Return the [x, y] coordinate for the center point of the cell that contains the specified text.  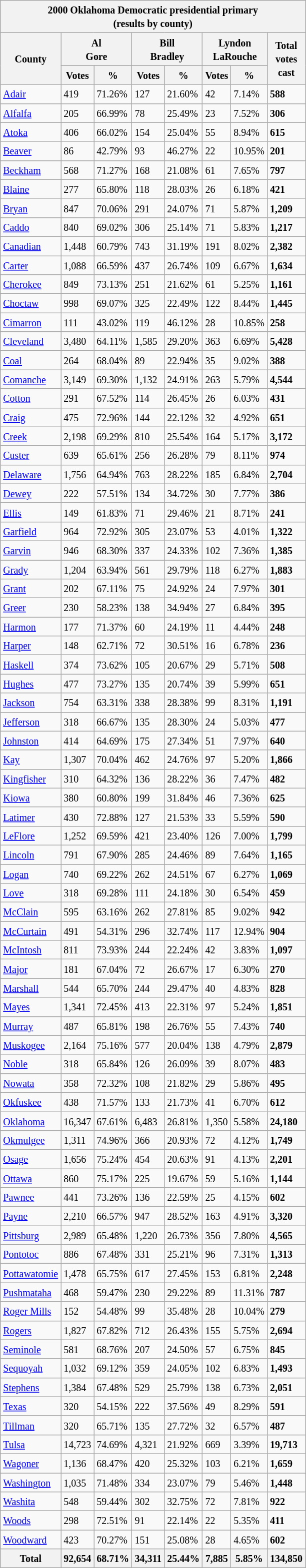
Harper [31, 646]
43.02% [113, 322]
63.16% [113, 912]
6.75% [249, 1349]
7,885 [217, 1559]
Seminole [31, 1349]
Kiowa [31, 797]
380 [77, 797]
151 [148, 1540]
Creek [31, 436]
1,659 [286, 1463]
72.45% [113, 1007]
Pontotoc [31, 1254]
22.94% [183, 360]
810 [148, 436]
53 [217, 531]
1,204 [77, 569]
60.80% [113, 797]
65.75% [113, 1273]
74.96% [113, 1140]
2,210 [77, 1216]
508 [286, 665]
Cimarron [31, 322]
5.16% [249, 1178]
25.14% [183, 227]
21.92% [183, 1444]
7.14% [249, 94]
1,161 [286, 284]
69.02% [113, 227]
4.01% [249, 531]
Beckham [31, 170]
Cotton [31, 398]
67 [217, 874]
4.44% [249, 627]
40 [217, 988]
24.19% [183, 627]
69.30% [113, 379]
1,220 [148, 1235]
175 [148, 741]
1,136 [77, 1463]
67.52% [113, 398]
922 [286, 1502]
Pottawatomie [31, 1273]
26.67% [183, 969]
Marshall [31, 988]
63.94% [113, 569]
37.56% [183, 1406]
69.22% [113, 874]
191 [217, 246]
248 [286, 627]
14,723 [77, 1444]
21.60% [183, 94]
23.40% [183, 835]
4.91% [249, 1216]
Washington [31, 1483]
72.92% [113, 531]
21.08% [183, 170]
264 [77, 360]
46 [217, 797]
29.20% [183, 341]
93 [148, 151]
Pushmataha [31, 1292]
59 [217, 1178]
20.93% [183, 1140]
Major [31, 969]
2000 Oklahoma Democratic presidential primary(results by county) [153, 17]
22.12% [183, 417]
754 [77, 703]
495 [286, 1083]
26.09% [183, 1064]
21.53% [183, 816]
2,164 [77, 1045]
69.28% [113, 893]
27 [217, 608]
Roger Mills [31, 1311]
28.30% [183, 722]
70.06% [113, 208]
331 [148, 1254]
27.81% [183, 912]
57 [217, 1349]
65.81% [113, 1026]
8.02% [249, 246]
5.20% [249, 760]
279 [286, 1311]
73.13% [113, 284]
29.79% [183, 569]
Grant [31, 589]
34,311 [148, 1559]
McCurtain [31, 931]
845 [286, 1349]
Adair [31, 94]
59.44% [113, 1502]
69.59% [113, 835]
26.28% [183, 455]
Greer [31, 608]
86 [77, 151]
6.18% [249, 189]
1,656 [77, 1159]
5.24% [249, 1007]
763 [148, 474]
4.83% [249, 988]
325 [148, 303]
7.77% [249, 493]
Woods [31, 1521]
20.63% [183, 1159]
24,180 [286, 1121]
75.24% [113, 1159]
60 [148, 627]
411 [286, 1521]
Garvin [31, 550]
63.31% [113, 703]
847 [77, 208]
27.72% [183, 1425]
3.39% [249, 1444]
1,252 [77, 835]
19,713 [286, 1444]
Noble [31, 1064]
117 [217, 931]
46.12% [183, 322]
54.48% [113, 1311]
241 [286, 512]
7.52% [249, 113]
3.83% [249, 950]
590 [286, 816]
1,634 [286, 265]
947 [148, 1216]
26.43% [183, 1330]
5.85% [249, 1559]
109 [217, 265]
7.43% [249, 1026]
225 [148, 1178]
24.05% [183, 1368]
1,307 [77, 760]
26.73% [183, 1235]
31.84% [183, 797]
Cleveland [31, 341]
22.24% [183, 950]
32.75% [183, 1502]
75.17% [113, 1178]
Stephens [31, 1387]
998 [77, 303]
22.31% [183, 1007]
296 [148, 931]
58.23% [113, 608]
1,088 [77, 265]
1,341 [77, 1007]
27.45% [183, 1273]
72.88% [113, 816]
Craig [31, 417]
LyndonLaRouche [235, 49]
8.11% [249, 455]
96 [217, 1254]
36 [217, 779]
577 [148, 1045]
5.17% [249, 436]
305 [148, 531]
24.50% [183, 1349]
5.35% [249, 1521]
2,051 [286, 1387]
10.04% [249, 1311]
1,384 [77, 1387]
459 [286, 893]
57.51% [113, 493]
437 [148, 265]
2,989 [77, 1235]
65.48% [113, 1235]
4,565 [286, 1235]
28.38% [183, 703]
25.54% [183, 436]
134 [148, 493]
Bryan [31, 208]
1,144 [286, 1178]
24.33% [183, 550]
67.90% [113, 854]
149 [77, 512]
6.73% [249, 1387]
4.79% [249, 1045]
712 [148, 1330]
258 [286, 322]
964 [77, 531]
413 [148, 1007]
5.86% [249, 1083]
205 [77, 113]
LeFlore [31, 835]
County [31, 59]
3,320 [286, 1216]
423 [77, 1540]
1,478 [77, 1273]
1,493 [286, 1368]
207 [148, 1349]
49 [217, 1406]
358 [77, 1083]
16 [217, 646]
2,248 [286, 1273]
Totalvotescast [286, 59]
6.21% [249, 1463]
5.25% [249, 284]
22.14% [183, 1521]
1,313 [286, 1254]
75.16% [113, 1045]
5.83% [249, 227]
7.47% [249, 779]
16,347 [77, 1121]
Coal [31, 360]
23 [217, 113]
154 [148, 132]
74.69% [113, 1444]
134,850 [286, 1559]
Mayes [31, 1007]
71.27% [113, 170]
201 [286, 151]
Woodward [31, 1540]
5.79% [249, 379]
298 [77, 1521]
119 [148, 322]
64.94% [113, 474]
163 [217, 1216]
McClain [31, 912]
395 [286, 608]
Kingfisher [31, 779]
62.71% [113, 646]
1,097 [286, 950]
103 [217, 1463]
Washita [31, 1502]
5.03% [249, 722]
468 [77, 1292]
1,749 [286, 1140]
974 [286, 455]
811 [77, 950]
34.72% [183, 493]
66.02% [113, 132]
Love [31, 893]
420 [148, 1463]
2,201 [286, 1159]
Beaver [31, 151]
1,385 [286, 550]
2,879 [286, 1045]
42.79% [113, 151]
152 [77, 1311]
29.46% [183, 512]
65.61% [113, 455]
639 [77, 455]
6.81% [249, 1273]
26.45% [183, 398]
438 [77, 1102]
2,694 [286, 1330]
34.94% [183, 608]
168 [148, 170]
5.46% [249, 1483]
548 [77, 1502]
7.65% [249, 170]
1,851 [286, 1007]
1,756 [77, 474]
6.67% [249, 265]
54.15% [113, 1406]
22.49% [183, 303]
8.07% [249, 1064]
12.94% [249, 931]
Kay [31, 760]
Canadian [31, 246]
199 [148, 797]
35.48% [183, 1311]
Logan [31, 874]
301 [286, 589]
26.74% [183, 265]
11.31% [249, 1292]
65.70% [113, 988]
31.19% [183, 246]
337 [148, 550]
6.54% [249, 893]
24.91% [183, 379]
454 [148, 1159]
25.21% [183, 1254]
612 [286, 1102]
Tulsa [31, 1444]
71.37% [113, 627]
Garfield [31, 531]
483 [286, 1064]
302 [148, 1502]
334 [148, 1483]
24.76% [183, 760]
69.12% [113, 1368]
24.46% [183, 854]
72.32% [113, 1083]
Haskell [31, 665]
270 [286, 969]
431 [286, 398]
75 [148, 589]
AlGore [96, 49]
28.03% [183, 189]
1,445 [286, 303]
65.80% [113, 189]
6.57% [249, 1425]
475 [77, 417]
27.34% [183, 741]
61.83% [113, 512]
8.29% [249, 1406]
148 [77, 646]
595 [77, 912]
946 [77, 550]
7.64% [249, 854]
1,322 [286, 531]
277 [77, 189]
66.59% [113, 265]
10.85% [249, 322]
Rogers [31, 1330]
11 [217, 627]
68.71% [113, 1559]
21 [217, 512]
25.79% [183, 1387]
29.47% [183, 988]
McIntosh [31, 950]
Lincoln [31, 854]
4.13% [249, 1159]
133 [148, 1102]
71.26% [113, 94]
51 [217, 741]
24.07% [183, 208]
Jefferson [31, 722]
Alfalfa [31, 113]
66.57% [113, 1216]
67.82% [113, 1330]
25.08% [183, 1540]
Total [31, 1559]
4,544 [286, 379]
68.04% [113, 360]
25.44% [183, 1559]
Comanche [31, 379]
581 [77, 1349]
Dewey [31, 493]
6.83% [249, 1368]
615 [286, 132]
30.51% [183, 646]
388 [286, 360]
1,799 [286, 835]
65.71% [113, 1425]
21.73% [183, 1102]
Harmon [31, 627]
544 [77, 988]
Hughes [31, 684]
5.58% [249, 1121]
Jackson [31, 703]
3,172 [286, 436]
5.87% [249, 208]
1,035 [77, 1483]
25 [217, 1197]
66.67% [113, 722]
5.75% [249, 1330]
7.00% [249, 835]
743 [148, 246]
1,217 [286, 227]
430 [77, 816]
591 [286, 1406]
68.47% [113, 1463]
1,827 [77, 1330]
Ellis [31, 512]
65.84% [113, 1064]
46.27% [183, 151]
67.11% [113, 589]
29.22% [183, 1292]
1,165 [286, 854]
1,350 [217, 1121]
105 [148, 665]
185 [217, 474]
828 [286, 988]
198 [148, 1026]
406 [77, 132]
71.57% [113, 1102]
787 [286, 1292]
72.51% [113, 1521]
17 [217, 969]
669 [217, 1444]
73.93% [113, 950]
338 [148, 703]
Pawnee [31, 1197]
Custer [31, 455]
22.59% [183, 1197]
441 [77, 1197]
419 [77, 94]
6.03% [249, 398]
Sequoyah [31, 1368]
1,191 [286, 703]
Okmulgee [31, 1140]
64.32% [113, 779]
Choctaw [31, 303]
Okfuskee [31, 1102]
791 [77, 854]
1,132 [148, 379]
359 [148, 1368]
1,032 [77, 1368]
66.99% [113, 113]
114 [148, 398]
4.65% [249, 1540]
108 [148, 1083]
Ottawa [31, 1178]
840 [77, 227]
41 [217, 1102]
Payne [31, 1216]
181 [77, 969]
71.48% [113, 1483]
6.78% [249, 646]
1,866 [286, 760]
28.52% [183, 1216]
60.79% [113, 246]
491 [77, 931]
19.67% [183, 1178]
482 [286, 779]
2,382 [286, 246]
144 [148, 417]
2,704 [286, 474]
386 [286, 493]
20.67% [183, 665]
164 [217, 436]
24.51% [183, 874]
8.31% [249, 703]
20.04% [183, 1045]
Grady [31, 569]
5.59% [249, 816]
4,321 [148, 1444]
Johnston [31, 741]
202 [77, 589]
92,654 [77, 1559]
263 [217, 379]
20.74% [183, 684]
640 [286, 741]
285 [148, 854]
67.04% [113, 969]
1,069 [286, 874]
Atoka [31, 132]
155 [217, 1330]
69.07% [113, 303]
73.26% [113, 1197]
860 [77, 1178]
374 [77, 665]
26.81% [183, 1121]
414 [77, 741]
Muskogee [31, 1045]
Murray [31, 1026]
942 [286, 912]
7.81% [249, 1502]
904 [286, 931]
4.12% [249, 1140]
561 [148, 569]
21.82% [183, 1083]
588 [286, 94]
25.32% [183, 1463]
256 [148, 455]
Tillman [31, 1425]
35 [217, 360]
67.61% [113, 1121]
3,480 [77, 341]
Caddo [31, 227]
8.94% [249, 132]
4.92% [249, 417]
BillBradley [167, 49]
78 [148, 113]
617 [148, 1273]
2,198 [77, 436]
Texas [31, 1406]
Delaware [31, 474]
625 [286, 797]
69.29% [113, 436]
5.71% [249, 665]
6,483 [148, 1121]
7.80% [249, 1235]
6.69% [249, 341]
33 [217, 816]
Pittsburg [31, 1235]
25.04% [183, 132]
529 [148, 1387]
64.69% [113, 741]
73.27% [113, 684]
122 [217, 303]
310 [77, 779]
Nowata [31, 1083]
1,311 [77, 1140]
54.31% [113, 931]
462 [148, 760]
568 [77, 170]
7.31% [249, 1254]
3,149 [77, 379]
Oklahoma [31, 1121]
1,585 [148, 341]
59.47% [113, 1292]
85 [217, 912]
5.99% [249, 684]
24.18% [183, 893]
32.74% [183, 931]
64.11% [113, 341]
Wagoner [31, 1463]
21.62% [183, 284]
363 [217, 341]
797 [286, 170]
8.44% [249, 303]
70.27% [113, 1540]
72.96% [113, 417]
366 [148, 1140]
26.76% [183, 1026]
5,428 [286, 341]
356 [217, 1235]
236 [286, 646]
Latimer [31, 816]
1,209 [286, 208]
70.04% [113, 760]
177 [77, 627]
251 [148, 284]
Blaine [31, 189]
4.15% [249, 1197]
849 [77, 284]
Osage [31, 1159]
886 [77, 1254]
Cherokee [31, 284]
153 [217, 1273]
8.71% [249, 512]
68.30% [113, 550]
73.62% [113, 665]
6.70% [249, 1102]
1,883 [286, 569]
24.92% [183, 589]
68.76% [113, 1349]
25.49% [183, 113]
Carter [31, 265]
6.30% [249, 969]
10.95% [249, 151]
